Return (X, Y) of the center of cell containing provided text 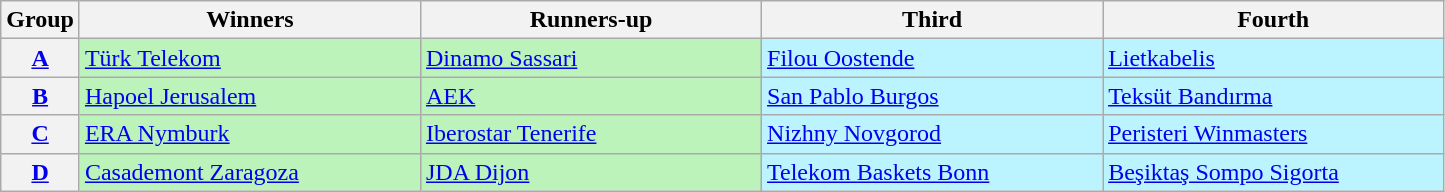
Hapoel Jerusalem (250, 96)
Runners-up (590, 20)
JDA Dijon (590, 172)
Group (40, 20)
Filou Oostende (932, 58)
A (40, 58)
Winners (250, 20)
Teksüt Bandırma (1274, 96)
Lietkabelis (1274, 58)
San Pablo Burgos (932, 96)
B (40, 96)
ERA Nymburk (250, 134)
Third (932, 20)
Beşiktaş Sompo Sigorta (1274, 172)
Fourth (1274, 20)
AEK (590, 96)
Türk Telekom (250, 58)
C (40, 134)
D (40, 172)
Telekom Baskets Bonn (932, 172)
Iberostar Tenerife (590, 134)
Peristeri Winmasters (1274, 134)
Nizhny Novgorod (932, 134)
Dinamo Sassari (590, 58)
Casademont Zaragoza (250, 172)
